Output the (X, Y) coordinate of the center of the cell containing the given text.  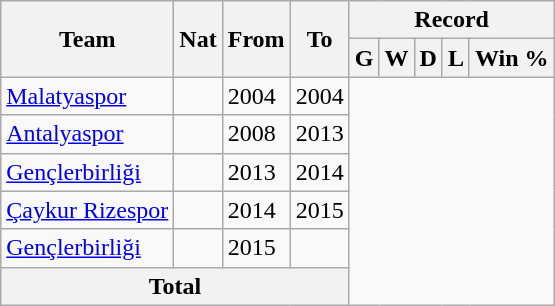
W (396, 58)
Win % (512, 58)
Total (175, 286)
Nat (198, 39)
Antalyaspor (88, 134)
Team (88, 39)
Malatyaspor (88, 96)
2008 (256, 134)
To (320, 39)
Record (452, 20)
D (428, 58)
Çaykur Rizespor (88, 210)
From (256, 39)
L (456, 58)
G (364, 58)
